Locate the cell with the specified text and output its [x, y] center coordinate. 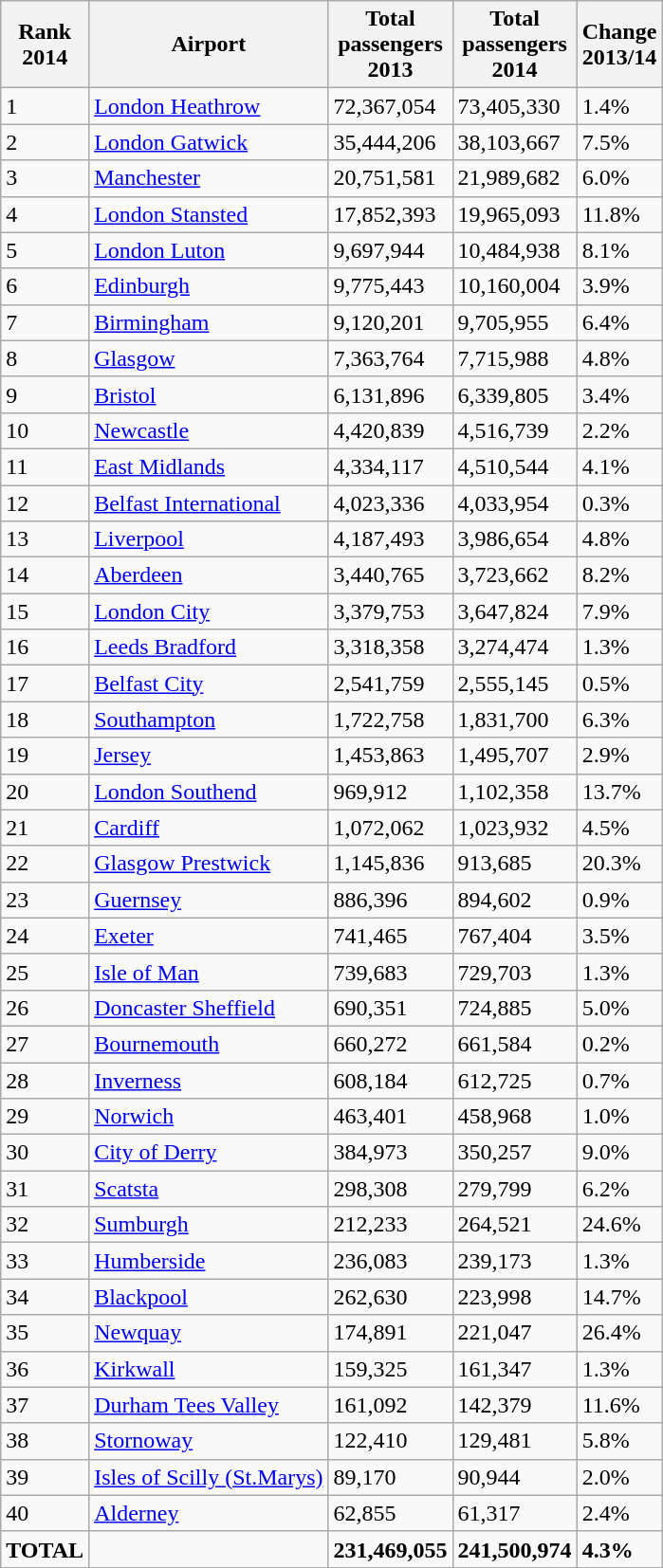
122,410 [391, 1441]
26.4% [619, 1333]
21 [46, 828]
969,912 [391, 792]
Belfast International [209, 503]
39 [46, 1477]
729,703 [514, 972]
Cardiff [209, 828]
Exeter [209, 936]
6.2% [619, 1189]
61,317 [514, 1513]
Totalpassengers2014 [514, 45]
2.0% [619, 1477]
14 [46, 575]
1 [46, 106]
London Heathrow [209, 106]
24.6% [619, 1225]
3.4% [619, 394]
Totalpassengers2013 [391, 45]
1,495,707 [514, 756]
9,775,443 [391, 286]
5.0% [619, 1008]
7,715,988 [514, 358]
Leeds Bradford [209, 647]
4,023,336 [391, 503]
36 [46, 1369]
1,722,758 [391, 720]
Scatsta [209, 1189]
262,630 [391, 1297]
5.8% [619, 1441]
3,647,824 [514, 611]
Edinburgh [209, 286]
3,723,662 [514, 575]
21,989,682 [514, 178]
Change2013/14 [619, 45]
90,944 [514, 1477]
739,683 [391, 972]
7 [46, 322]
3,379,753 [391, 611]
10,484,938 [514, 250]
241,500,974 [514, 1549]
Isles of Scilly (St.Marys) [209, 1477]
72,367,054 [391, 106]
2,541,759 [391, 684]
Blackpool [209, 1297]
28 [46, 1080]
741,465 [391, 936]
14.7% [619, 1297]
London Luton [209, 250]
1,072,062 [391, 828]
174,891 [391, 1333]
Glasgow [209, 358]
89,170 [391, 1477]
6,339,805 [514, 394]
1,145,836 [391, 864]
11.6% [619, 1405]
Alderney [209, 1513]
6.4% [619, 322]
29 [46, 1117]
Bristol [209, 394]
37 [46, 1405]
London Southend [209, 792]
Birmingham [209, 322]
458,968 [514, 1117]
Doncaster Sheffield [209, 1008]
236,083 [391, 1261]
161,092 [391, 1405]
TOTAL [46, 1549]
724,885 [514, 1008]
660,272 [391, 1044]
27 [46, 1044]
38,103,667 [514, 142]
2.2% [619, 430]
4,420,839 [391, 430]
24 [46, 936]
25 [46, 972]
264,521 [514, 1225]
0.2% [619, 1044]
Belfast City [209, 684]
13.7% [619, 792]
159,325 [391, 1369]
Kirkwall [209, 1369]
231,469,055 [391, 1549]
Guernsey [209, 900]
38 [46, 1441]
1,023,932 [514, 828]
0.5% [619, 684]
9,705,955 [514, 322]
Newcastle [209, 430]
London Stansted [209, 214]
7,363,764 [391, 358]
1.4% [619, 106]
73,405,330 [514, 106]
3 [46, 178]
3,440,765 [391, 575]
62,855 [391, 1513]
4 [46, 214]
26 [46, 1008]
City of Derry [209, 1153]
35,444,206 [391, 142]
298,308 [391, 1189]
15 [46, 611]
2.9% [619, 756]
2 [46, 142]
0.9% [619, 900]
4.5% [619, 828]
1,102,358 [514, 792]
11 [46, 466]
212,233 [391, 1225]
4.3% [619, 1549]
19 [46, 756]
Airport [209, 45]
0.7% [619, 1080]
17 [46, 684]
33 [46, 1261]
40 [46, 1513]
350,257 [514, 1153]
Sumburgh [209, 1225]
13 [46, 539]
11.8% [619, 214]
7.9% [619, 611]
1,831,700 [514, 720]
384,973 [391, 1153]
1,453,863 [391, 756]
Durham Tees Valley [209, 1405]
31 [46, 1189]
9,120,201 [391, 322]
8 [46, 358]
Inverness [209, 1080]
661,584 [514, 1044]
690,351 [391, 1008]
10,160,004 [514, 286]
6 [46, 286]
Aberdeen [209, 575]
161,347 [514, 1369]
608,184 [391, 1080]
3,986,654 [514, 539]
Humberside [209, 1261]
463,401 [391, 1117]
142,379 [514, 1405]
Bournemouth [209, 1044]
129,481 [514, 1441]
913,685 [514, 864]
Norwich [209, 1117]
4.1% [619, 466]
Isle of Man [209, 972]
8.2% [619, 575]
239,173 [514, 1261]
32 [46, 1225]
10 [46, 430]
6.0% [619, 178]
894,602 [514, 900]
6,131,896 [391, 394]
34 [46, 1297]
5 [46, 250]
886,396 [391, 900]
22 [46, 864]
Southampton [209, 720]
12 [46, 503]
18 [46, 720]
221,047 [514, 1333]
23 [46, 900]
7.5% [619, 142]
223,998 [514, 1297]
9,697,944 [391, 250]
East Midlands [209, 466]
Stornoway [209, 1441]
19,965,093 [514, 214]
279,799 [514, 1189]
Manchester [209, 178]
35 [46, 1333]
London City [209, 611]
Glasgow Prestwick [209, 864]
612,725 [514, 1080]
30 [46, 1153]
3.5% [619, 936]
3,274,474 [514, 647]
2,555,145 [514, 684]
4,187,493 [391, 539]
20 [46, 792]
Jersey [209, 756]
Liverpool [209, 539]
16 [46, 647]
Rank2014 [46, 45]
20.3% [619, 864]
6.3% [619, 720]
1.0% [619, 1117]
Newquay [209, 1333]
20,751,581 [391, 178]
17,852,393 [391, 214]
London Gatwick [209, 142]
4,033,954 [514, 503]
3.9% [619, 286]
9.0% [619, 1153]
4,334,117 [391, 466]
4,516,739 [514, 430]
9 [46, 394]
2.4% [619, 1513]
8.1% [619, 250]
4,510,544 [514, 466]
767,404 [514, 936]
0.3% [619, 503]
3,318,358 [391, 647]
